From the cell containing the given text, extract its center point as [X, Y] coordinate. 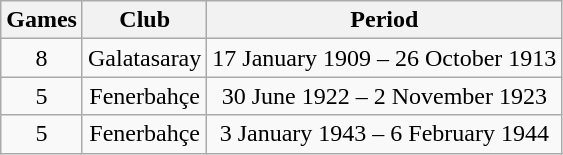
Club [144, 20]
17 January 1909 – 26 October 1913 [384, 58]
8 [42, 58]
Games [42, 20]
3 January 1943 – 6 February 1944 [384, 134]
Galatasaray [144, 58]
Period [384, 20]
30 June 1922 – 2 November 1923 [384, 96]
